For the text-containing cell, return its midpoint in (x, y) coordinate format. 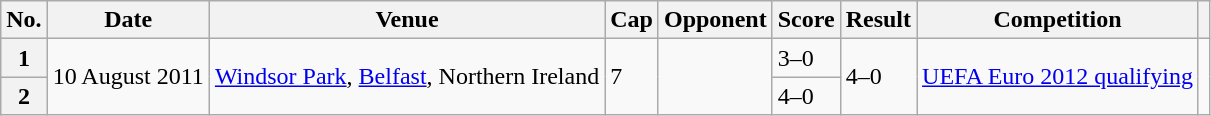
Date (128, 20)
Opponent (715, 20)
Cap (632, 20)
No. (24, 20)
10 August 2011 (128, 77)
UEFA Euro 2012 qualifying (1058, 77)
Competition (1058, 20)
7 (632, 77)
Result (878, 20)
Windsor Park, Belfast, Northern Ireland (406, 77)
Venue (406, 20)
1 (24, 58)
3–0 (806, 58)
2 (24, 96)
Score (806, 20)
